Search for the cell housing the specified text and yield its [X, Y] center coordinate. 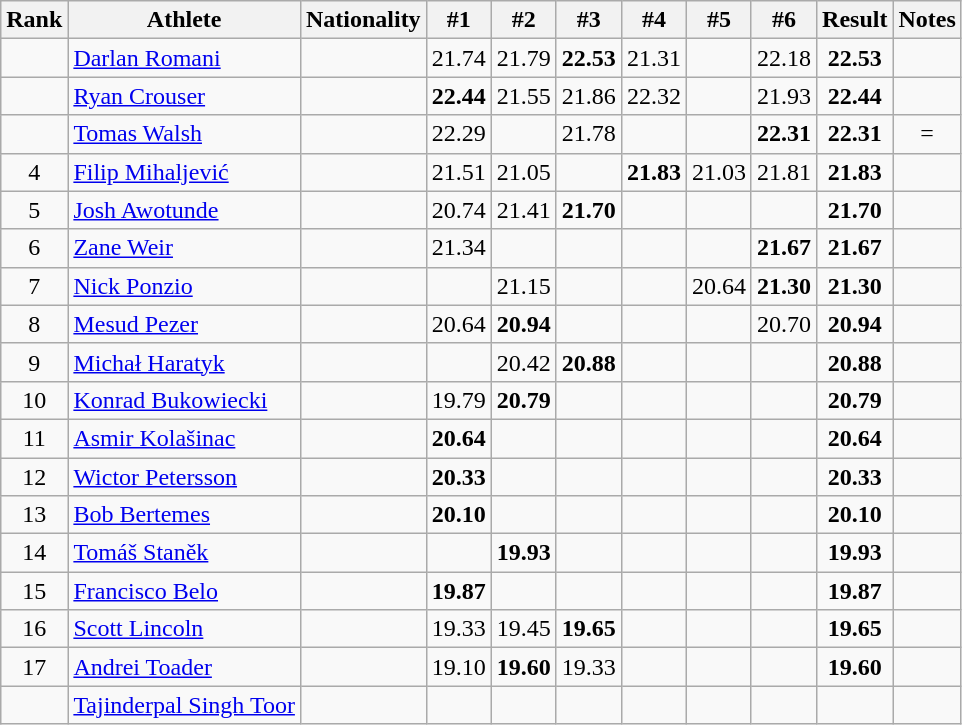
Michał Haratyk [184, 362]
22.29 [458, 134]
17 [34, 667]
20.42 [524, 362]
21.41 [524, 210]
22.32 [654, 96]
19.45 [524, 629]
#5 [718, 20]
21.86 [588, 96]
Francisco Belo [184, 591]
Tomas Walsh [184, 134]
21.31 [654, 58]
Result [855, 20]
Asmir Kolašinac [184, 438]
Filip Mihaljević [184, 172]
Andrei Toader [184, 667]
21.79 [524, 58]
21.78 [588, 134]
14 [34, 553]
16 [34, 629]
19.10 [458, 667]
#1 [458, 20]
Konrad Bukowiecki [184, 400]
7 [34, 286]
Josh Awotunde [184, 210]
4 [34, 172]
21.55 [524, 96]
5 [34, 210]
#4 [654, 20]
13 [34, 515]
Scott Lincoln [184, 629]
Wictor Petersson [184, 477]
10 [34, 400]
21.15 [524, 286]
Tajinderpal Singh Toor [184, 705]
21.74 [458, 58]
Tomáš Staněk [184, 553]
= [927, 134]
Notes [927, 20]
6 [34, 248]
21.03 [718, 172]
15 [34, 591]
22.18 [784, 58]
21.81 [784, 172]
#3 [588, 20]
#6 [784, 20]
8 [34, 324]
Nick Ponzio [184, 286]
19.79 [458, 400]
Athlete [184, 20]
Mesud Pezer [184, 324]
21.51 [458, 172]
Ryan Crouser [184, 96]
Rank [34, 20]
11 [34, 438]
9 [34, 362]
21.34 [458, 248]
Bob Bertemes [184, 515]
20.70 [784, 324]
12 [34, 477]
Zane Weir [184, 248]
#2 [524, 20]
Darlan Romani [184, 58]
20.74 [458, 210]
Nationality [363, 20]
21.05 [524, 172]
21.93 [784, 96]
